Scan for the cell matching the given text and deliver its [x, y] coordinate at center. 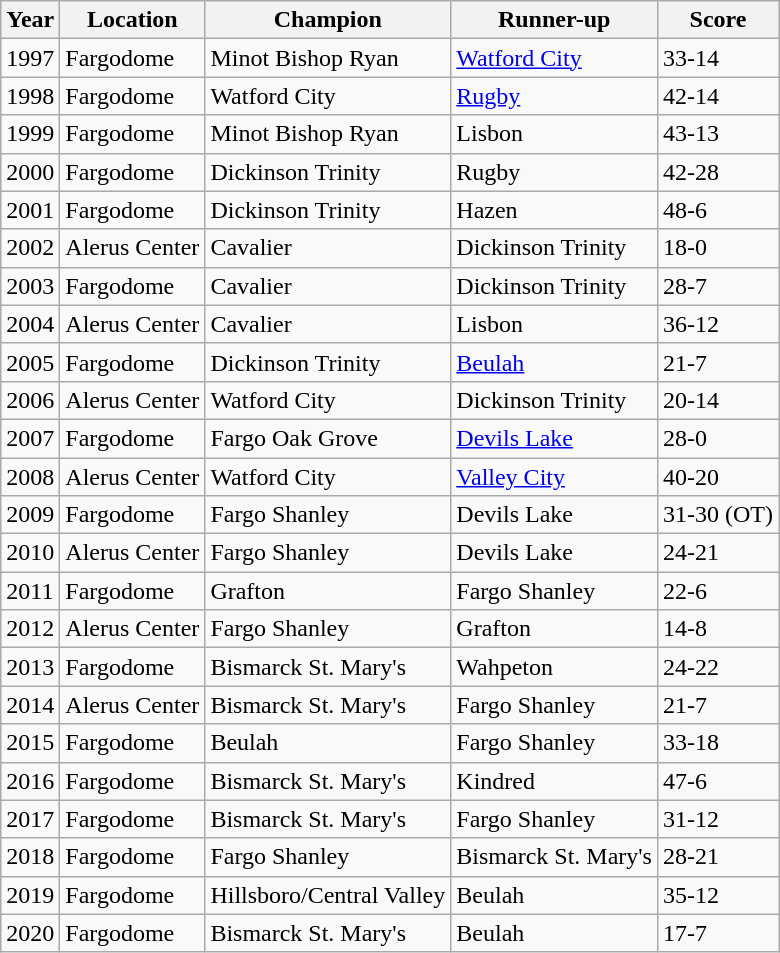
Kindred [554, 781]
2014 [30, 705]
2008 [30, 477]
2001 [30, 210]
28-7 [718, 286]
2020 [30, 933]
2015 [30, 743]
28-21 [718, 857]
2011 [30, 591]
Champion [328, 20]
24-21 [718, 553]
17-7 [718, 933]
48-6 [718, 210]
33-18 [718, 743]
1999 [30, 134]
Valley City [554, 477]
Score [718, 20]
31-12 [718, 819]
2006 [30, 400]
2016 [30, 781]
1998 [30, 96]
1997 [30, 58]
Wahpeton [554, 667]
2012 [30, 629]
22-6 [718, 591]
28-0 [718, 438]
42-28 [718, 172]
Runner-up [554, 20]
2002 [30, 248]
18-0 [718, 248]
Year [30, 20]
33-14 [718, 58]
47-6 [718, 781]
2007 [30, 438]
31-30 (OT) [718, 515]
2005 [30, 362]
20-14 [718, 400]
36-12 [718, 324]
42-14 [718, 96]
2010 [30, 553]
Hillsboro/Central Valley [328, 895]
2017 [30, 819]
Fargo Oak Grove [328, 438]
14-8 [718, 629]
2004 [30, 324]
35-12 [718, 895]
2003 [30, 286]
2018 [30, 857]
Hazen [554, 210]
2009 [30, 515]
43-13 [718, 134]
2000 [30, 172]
40-20 [718, 477]
2013 [30, 667]
2019 [30, 895]
24-22 [718, 667]
Location [132, 20]
